Pinpoint the cell where the given text exists, returning its [X, Y] midpoint coordinate. 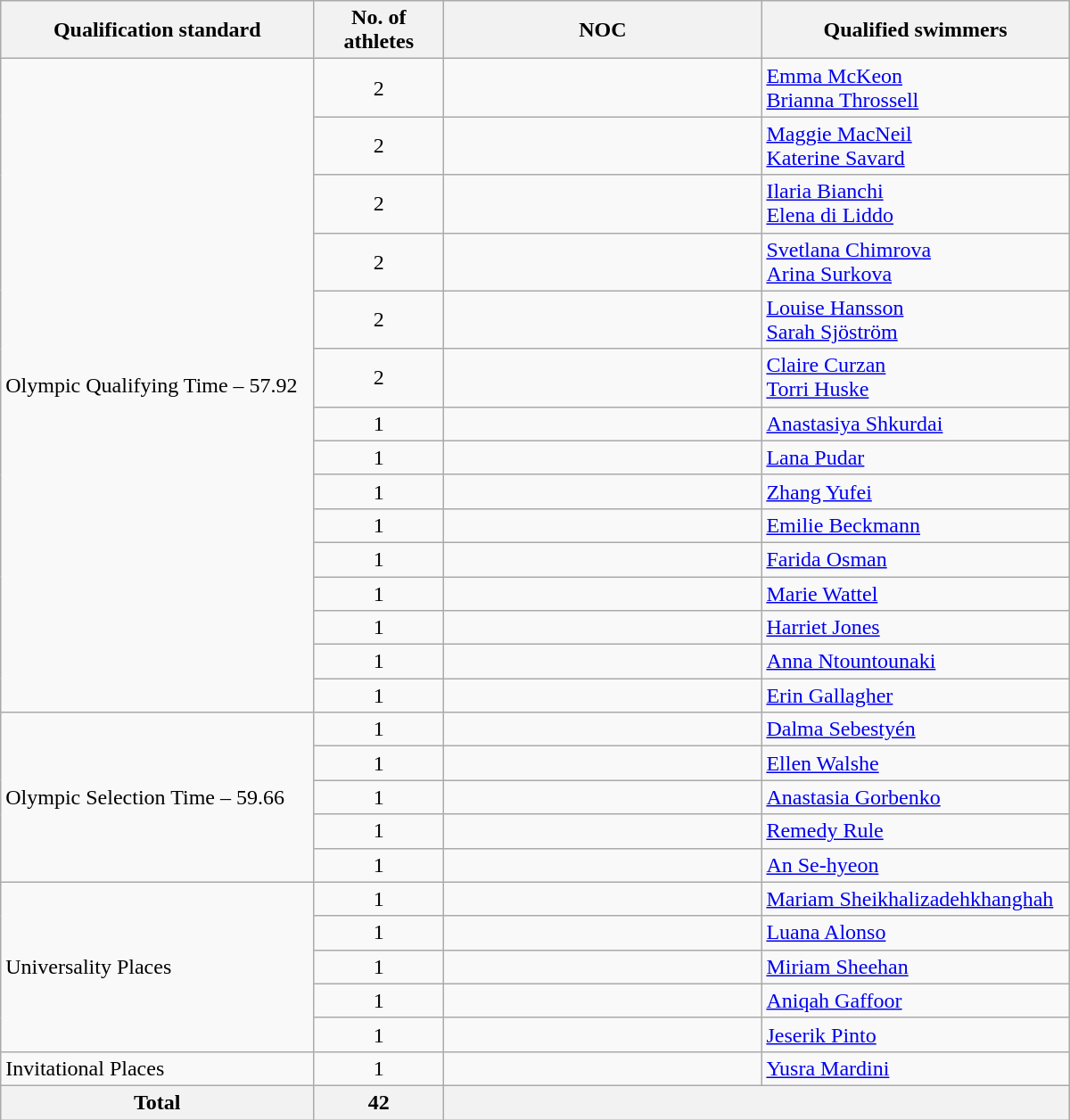
Mariam Sheikhalizadehkhanghah [915, 899]
Anna Ntountounaki [915, 662]
Ellen Walshe [915, 763]
NOC [603, 30]
Yusra Mardini [915, 1068]
Harriet Jones [915, 628]
Zhang Yufei [915, 491]
42 [379, 1102]
Farida Osman [915, 559]
Anastasia Gorbenko [915, 797]
Erin Gallagher [915, 696]
Olympic Qualifying Time – 57.92 [157, 385]
No. of athletes [379, 30]
Miriam Sheehan [915, 967]
Claire CurzanTorri Huske [915, 378]
Anastasiya Shkurdai [915, 424]
Qualified swimmers [915, 30]
Olympic Selection Time – 59.66 [157, 797]
Ilaria BianchiElena di Liddo [915, 203]
Emilie Beckmann [915, 525]
Invitational Places [157, 1068]
Emma McKeonBrianna Throssell [915, 87]
Qualification standard [157, 30]
An Se-hyeon [915, 865]
Lana Pudar [915, 457]
Maggie MacNeilKaterine Savard [915, 146]
Louise HanssonSarah Sjöström [915, 319]
Jeserik Pinto [915, 1034]
Dalma Sebestyén [915, 729]
Marie Wattel [915, 593]
Remedy Rule [915, 831]
Universality Places [157, 967]
Svetlana ChimrovaArina Surkova [915, 262]
Aniqah Gaffoor [915, 1001]
Total [157, 1102]
Luana Alonso [915, 933]
